Find where the given text appears and provide that cell's center as [x, y] coordinate. 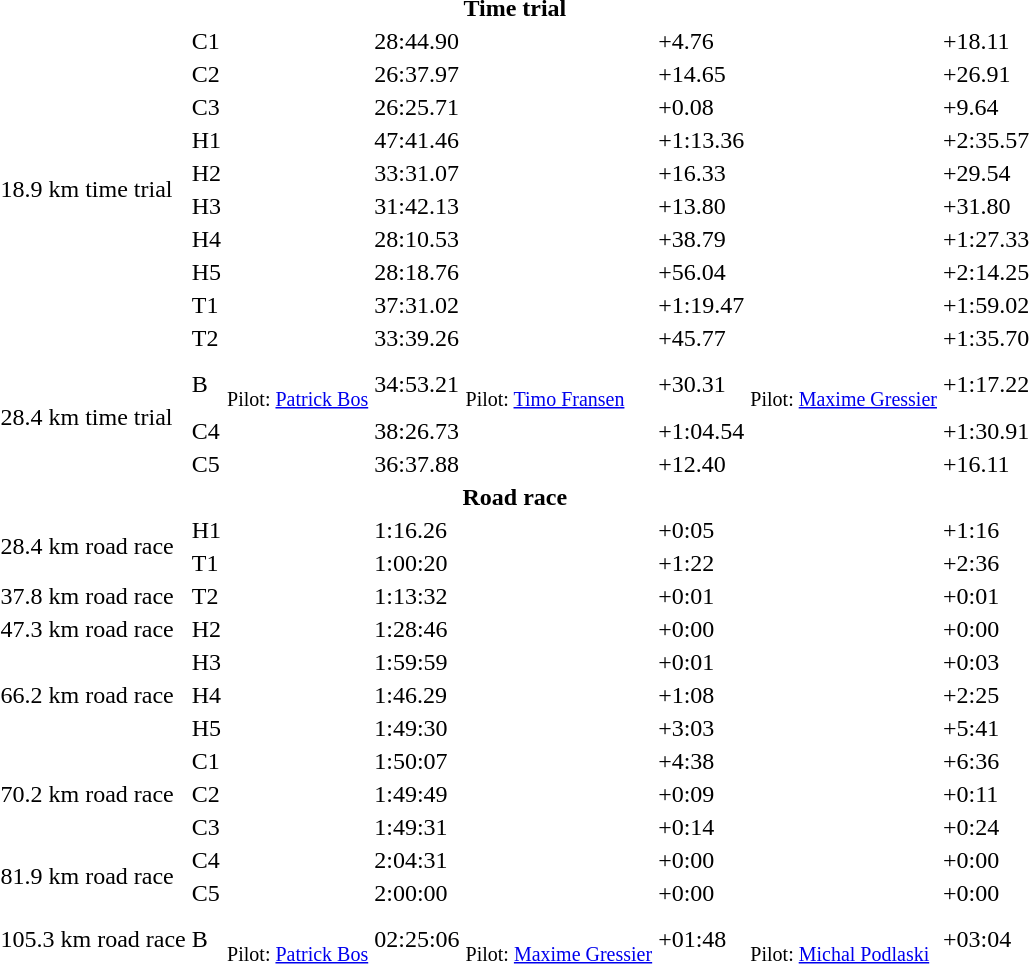
+30.31 [702, 384]
26:37.97 [417, 74]
2:00:00 [417, 893]
28:44.90 [417, 41]
38:26.73 [417, 431]
+0:09 [702, 794]
+13.80 [702, 206]
37:31.02 [417, 305]
28:10.53 [417, 239]
36:37.88 [417, 464]
Pilot: Timo Fransen [559, 384]
+1:13.36 [702, 140]
47:41.46 [417, 140]
+1:22 [702, 563]
33:39.26 [417, 338]
+38.79 [702, 239]
+1:08 [702, 695]
Pilot: Patrick Bos [298, 384]
1:49:31 [417, 827]
+4.76 [702, 41]
+0.08 [702, 107]
+3:03 [702, 728]
34:53.21 [417, 384]
31:42.13 [417, 206]
2:04:31 [417, 860]
+12.40 [702, 464]
+16.33 [702, 173]
1:50:07 [417, 761]
Pilot: Maxime Gressier [844, 384]
1:49:30 [417, 728]
1:28:46 [417, 629]
+1:04.54 [702, 431]
+0:05 [702, 530]
+4:38 [702, 761]
1:49:49 [417, 794]
26:25.71 [417, 107]
1:00:20 [417, 563]
28:18.76 [417, 272]
+0:14 [702, 827]
+1:19.47 [702, 305]
B [206, 384]
1:16.26 [417, 530]
1:59:59 [417, 662]
1:13:32 [417, 596]
33:31.07 [417, 173]
+14.65 [702, 74]
+56.04 [702, 272]
1:46.29 [417, 695]
+45.77 [702, 338]
